From the cell containing the given text, extract its center point as (X, Y) coordinate. 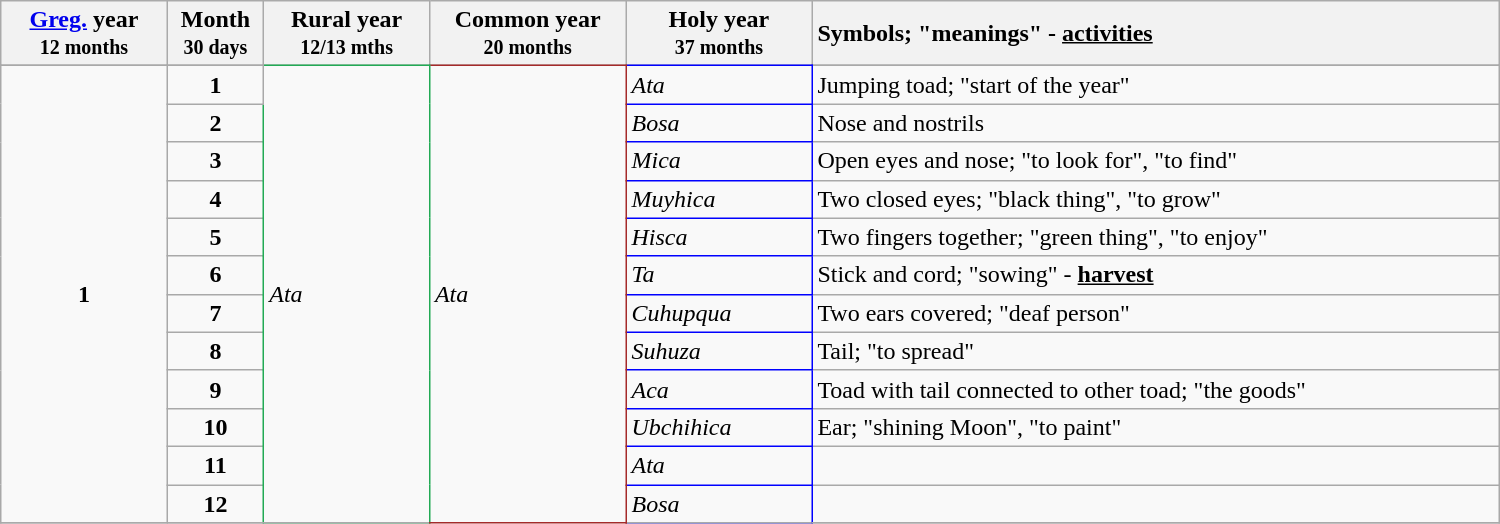
7 (216, 313)
12 (216, 503)
Ubchihica (719, 427)
Hisca (719, 237)
Two fingers together; "green thing", "to enjoy" (1156, 237)
11 (216, 465)
Aca (719, 389)
Two ears covered; "deaf person" (1156, 313)
Cuhupqua (719, 313)
8 (216, 351)
10 (216, 427)
Month30 days (216, 34)
2 (216, 123)
5 (216, 237)
Greg. year12 months (84, 34)
Jumping toad; "start of the year" (1156, 85)
Stick and cord; "sowing" - harvest (1156, 275)
Symbols; "meanings" - activities (1156, 34)
6 (216, 275)
Ta (719, 275)
4 (216, 199)
Tail; "to spread" (1156, 351)
Rural year12/13 mths (347, 34)
3 (216, 161)
Mica (719, 161)
9 (216, 389)
Two closed eyes; "black thing", "to grow" (1156, 199)
Suhuza (719, 351)
Holy year37 months (719, 34)
Toad with tail connected to other toad; "the goods" (1156, 389)
Ear; "shining Moon", "to paint" (1156, 427)
Muyhica (719, 199)
Common year20 months (528, 34)
Nose and nostrils (1156, 123)
Open eyes and nose; "to look for", "to find" (1156, 161)
